Scan for the cell matching the given text and deliver its [x, y] coordinate at center. 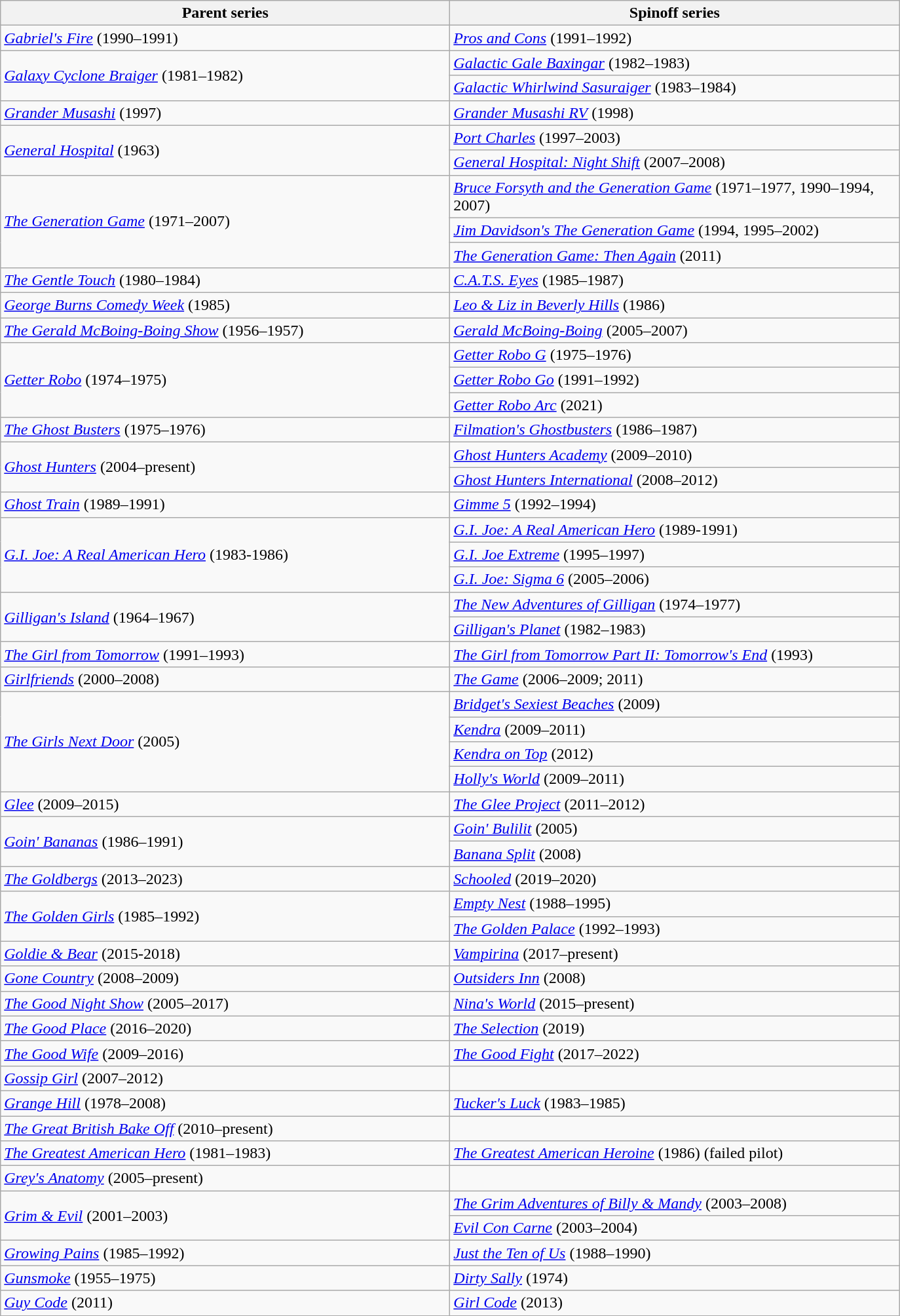
Goin' Bulilit (2005) [675, 829]
The Greatest American Heroine (1986) (failed pilot) [675, 1153]
Outsiders Inn (2008) [675, 978]
Dirty Sally (1974) [675, 1278]
G.I. Joe Extreme (1995–1997) [675, 554]
The Goldbergs (2013–2023) [225, 879]
The Generation Game: Then Again (2011) [675, 255]
Kendra on Top (2012) [675, 754]
Tucker's Luck (1983–1985) [675, 1103]
Girl Code (2013) [675, 1303]
Girlfriends (2000–2008) [225, 679]
The Good Fight (2017–2022) [675, 1053]
Galaxy Cyclone Braiger (1981–1982) [225, 75]
Gossip Girl (2007–2012) [225, 1078]
Bruce Forsyth and the Generation Game (1971–1977, 1990–1994, 2007) [675, 197]
The Girl from Tomorrow Part II: Tomorrow's End (1993) [675, 654]
Getter Robo (1974–1975) [225, 380]
Leo & Liz in Beverly Hills (1986) [675, 305]
The New Adventures of Gilligan (1974–1977) [675, 604]
Banana Split (2008) [675, 854]
Grey's Anatomy (2005–present) [225, 1178]
Vampirina (2017–present) [675, 954]
Gabriel's Fire (1990–1991) [225, 38]
Port Charles (1997–2003) [675, 138]
The Good Night Show (2005–2017) [225, 1003]
Getter Robo G (1975–1976) [675, 355]
Ghost Hunters (2004–present) [225, 467]
Pros and Cons (1991–1992) [675, 38]
Gerald McBoing-Boing (2005–2007) [675, 330]
The Girl from Tomorrow (1991–1993) [225, 654]
G.I. Joe: Sigma 6 (2005–2006) [675, 579]
Gimme 5 (1992–1994) [675, 505]
G.I. Joe: A Real American Hero (1983-1986) [225, 554]
George Burns Comedy Week (1985) [225, 305]
Getter Robo Arc (2021) [675, 405]
Filmation's Ghostbusters (1986–1987) [675, 430]
Glee (2009–2015) [225, 804]
Grim & Evil (2001–2003) [225, 1216]
The Golden Palace (1992–1993) [675, 929]
Grander Musashi (1997) [225, 113]
Evil Con Carne (2003–2004) [675, 1228]
The Grim Adventures of Billy & Mandy (2003–2008) [675, 1203]
Growing Pains (1985–1992) [225, 1253]
The Gentle Touch (1980–1984) [225, 280]
The Selection (2019) [675, 1028]
Grander Musashi RV (1998) [675, 113]
Guy Code (2011) [225, 1303]
General Hospital: Night Shift (2007–2008) [675, 163]
Schooled (2019–2020) [675, 879]
The Gerald McBoing-Boing Show (1956–1957) [225, 330]
Grange Hill (1978–2008) [225, 1103]
Ghost Hunters Academy (2009–2010) [675, 455]
Bridget's Sexiest Beaches (2009) [675, 704]
Getter Robo Go (1991–1992) [675, 380]
Spinoff series [675, 13]
G.I. Joe: A Real American Hero (1989-1991) [675, 530]
The Good Wife (2009–2016) [225, 1053]
Kendra (2009–2011) [675, 729]
Galactic Whirlwind Sasuraiger (1983–1984) [675, 88]
The Girls Next Door (2005) [225, 741]
The Great British Bake Off (2010–present) [225, 1128]
Gunsmoke (1955–1975) [225, 1278]
Galactic Gale Baxingar (1982–1983) [675, 63]
The Ghost Busters (1975–1976) [225, 430]
General Hospital (1963) [225, 150]
The Golden Girls (1985–1992) [225, 916]
Gilligan's Island (1964–1967) [225, 617]
Empty Nest (1988–1995) [675, 904]
Holly's World (2009–2011) [675, 779]
Goin' Bananas (1986–1991) [225, 842]
The Game (2006–2009; 2011) [675, 679]
Parent series [225, 13]
The Good Place (2016–2020) [225, 1028]
Gilligan's Planet (1982–1983) [675, 629]
Gone Country (2008–2009) [225, 978]
The Generation Game (1971–2007) [225, 222]
Just the Ten of Us (1988–1990) [675, 1253]
The Greatest American Hero (1981–1983) [225, 1153]
Nina's World (2015–present) [675, 1003]
Ghost Hunters International (2008–2012) [675, 480]
Ghost Train (1989–1991) [225, 505]
The Glee Project (2011–2012) [675, 804]
Goldie & Bear (2015-2018) [225, 954]
C.A.T.S. Eyes (1985–1987) [675, 280]
Jim Davidson's The Generation Game (1994, 1995–2002) [675, 230]
